Output the (X, Y) coordinate of the center of the cell containing the given text.  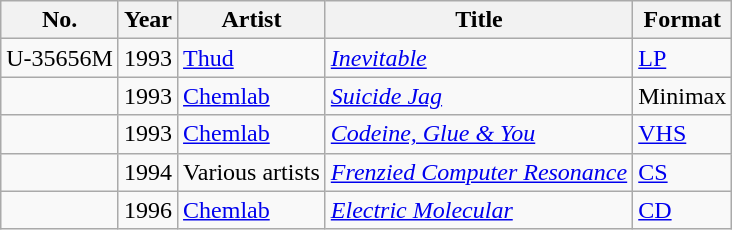
Various artists (252, 172)
Thud (252, 58)
1996 (148, 210)
Codeine, Glue & You (478, 134)
Title (478, 20)
Year (148, 20)
CD (682, 210)
Minimax (682, 96)
Artist (252, 20)
No. (60, 20)
VHS (682, 134)
Format (682, 20)
Inevitable (478, 58)
U-35656M (60, 58)
Electric Molecular (478, 210)
Suicide Jag (478, 96)
CS (682, 172)
1994 (148, 172)
LP (682, 58)
Frenzied Computer Resonance (478, 172)
